Locate the cell with the specified text and output its [x, y] center coordinate. 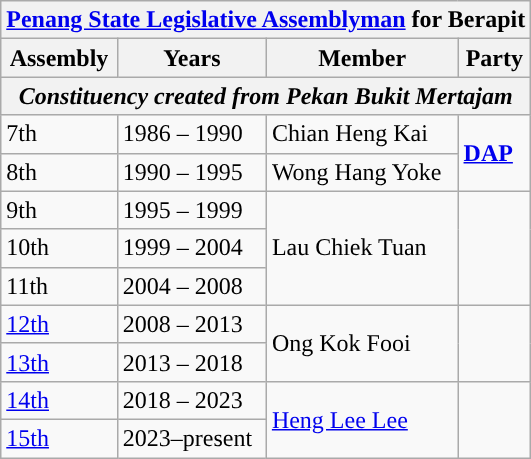
Party [494, 58]
14th [60, 400]
7th [60, 134]
Heng Lee Lee [362, 419]
Years [192, 58]
Chian Heng Kai [362, 134]
2013 – 2018 [192, 362]
Member [362, 58]
13th [60, 362]
DAP [494, 153]
Assembly [60, 58]
15th [60, 438]
Penang State Legislative Assemblyman for Berapit [266, 20]
2008 – 2013 [192, 324]
Lau Chiek Tuan [362, 248]
1990 – 1995 [192, 172]
Ong Kok Fooi [362, 343]
11th [60, 286]
Constituency created from Pekan Bukit Mertajam [266, 96]
2004 – 2008 [192, 286]
1999 – 2004 [192, 248]
10th [60, 248]
8th [60, 172]
1995 – 1999 [192, 210]
2023–present [192, 438]
9th [60, 210]
2018 – 2023 [192, 400]
Wong Hang Yoke [362, 172]
12th [60, 324]
1986 – 1990 [192, 134]
